For the text-containing cell, return its midpoint in [x, y] coordinate format. 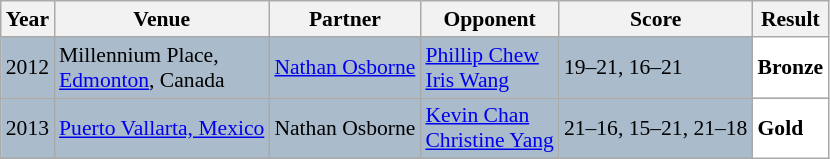
Year [28, 19]
21–16, 15–21, 21–18 [656, 128]
Gold [790, 128]
2012 [28, 68]
Opponent [489, 19]
Phillip Chew Iris Wang [489, 68]
19–21, 16–21 [656, 68]
Kevin Chan Christine Yang [489, 128]
Bronze [790, 68]
Result [790, 19]
Score [656, 19]
Puerto Vallarta, Mexico [162, 128]
Venue [162, 19]
Millennium Place,Edmonton, Canada [162, 68]
2013 [28, 128]
Partner [344, 19]
